Provide the (x, y) coordinate of the cell's center where the given text is located.  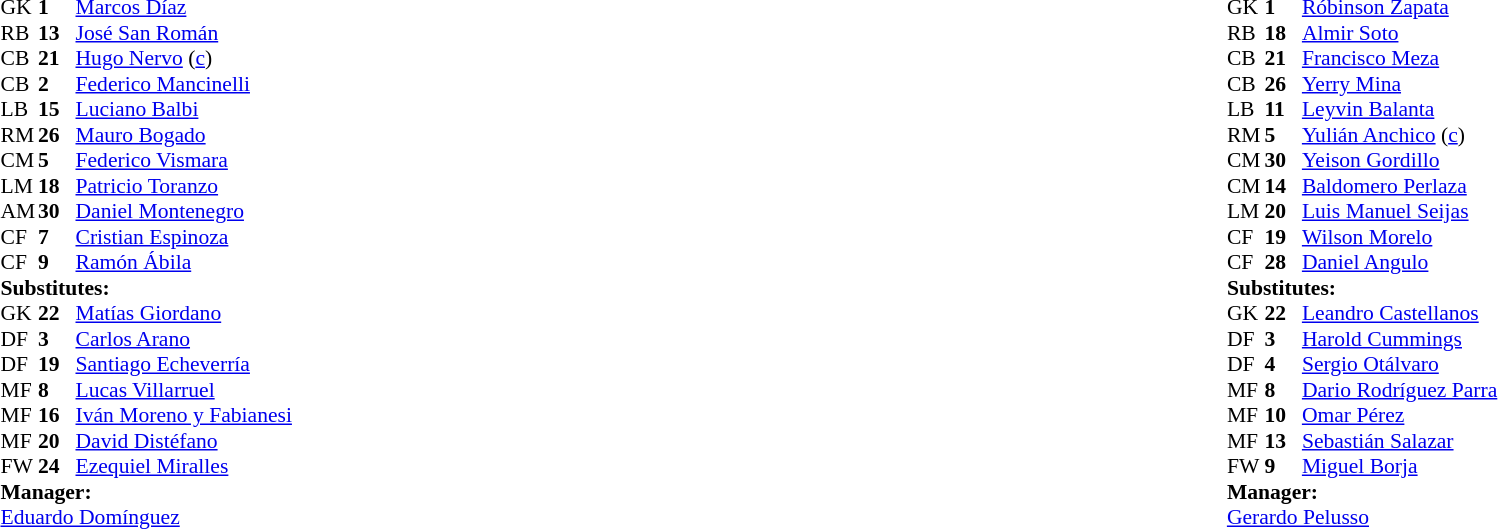
Baldomero Perlaza (1400, 186)
Daniel Montenegro (184, 211)
11 (1283, 109)
28 (1283, 263)
Omar Pérez (1400, 415)
7 (57, 237)
Lucas Villarruel (184, 390)
Harold Cummings (1400, 339)
Dario Rodríguez Parra (1400, 390)
Almir Soto (1400, 33)
Patricio Toranzo (184, 186)
Yulián Anchico (c) (1400, 135)
14 (1283, 186)
24 (57, 467)
Francisco Meza (1400, 59)
Ramón Ábila (184, 263)
Federico Vismara (184, 161)
4 (1283, 365)
Daniel Angulo (1400, 263)
Sergio Otálvaro (1400, 365)
Yeison Gordillo (1400, 161)
José San Román (184, 33)
Sebastián Salazar (1400, 441)
Luis Manuel Seijas (1400, 211)
Luciano Balbi (184, 109)
Cristian Espinoza (184, 237)
Leandro Castellanos (1400, 313)
Mauro Bogado (184, 135)
AM (19, 211)
10 (1283, 415)
Yerry Mina (1400, 84)
16 (57, 415)
Wilson Morelo (1400, 237)
Hugo Nervo (c) (184, 59)
David Distéfano (184, 441)
Matías Giordano (184, 313)
Iván Moreno y Fabianesi (184, 415)
Miguel Borja (1400, 467)
Federico Mancinelli (184, 84)
Ezequiel Miralles (184, 467)
Leyvin Balanta (1400, 109)
Carlos Arano (184, 339)
Santiago Echeverría (184, 365)
15 (57, 109)
2 (57, 84)
